Detect which cell encompasses the target text, then output its [x, y] center coordinate. 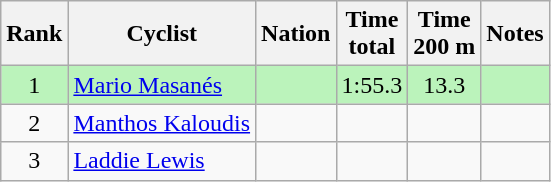
2 [34, 123]
Nation [296, 34]
Rank [34, 34]
1 [34, 85]
3 [34, 161]
Laddie Lewis [162, 161]
Manthos Kaloudis [162, 123]
13.3 [444, 85]
Time200 m [444, 34]
Cyclist [162, 34]
Timetotal [372, 34]
Notes [515, 34]
Mario Masanés [162, 85]
1:55.3 [372, 85]
